For the text-containing cell, return its midpoint in (x, y) coordinate format. 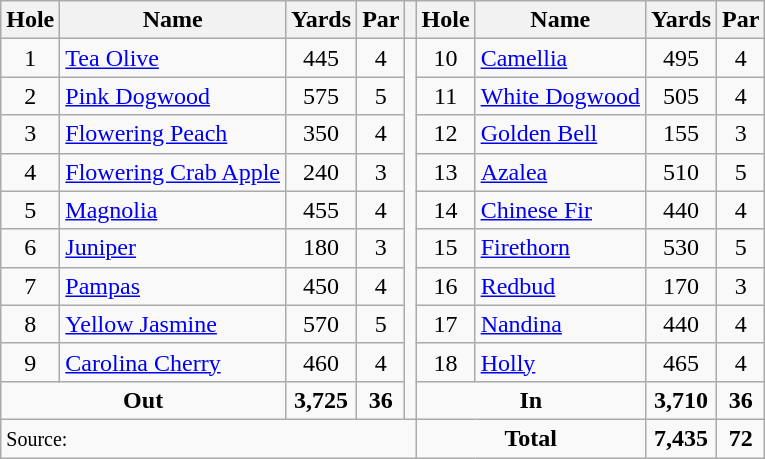
16 (446, 286)
455 (322, 210)
10 (446, 58)
3,725 (322, 400)
In (530, 400)
510 (680, 172)
8 (30, 324)
Chinese Fir (560, 210)
530 (680, 248)
18 (446, 362)
9 (30, 362)
7,435 (680, 438)
350 (322, 134)
465 (680, 362)
170 (680, 286)
17 (446, 324)
460 (322, 362)
12 (446, 134)
Out (144, 400)
505 (680, 96)
575 (322, 96)
570 (322, 324)
Source: (208, 438)
72 (741, 438)
450 (322, 286)
6 (30, 248)
180 (322, 248)
14 (446, 210)
White Dogwood (560, 96)
11 (446, 96)
Flowering Peach (173, 134)
Camellia (560, 58)
13 (446, 172)
Juniper (173, 248)
Firethorn (560, 248)
3,710 (680, 400)
Pink Dogwood (173, 96)
Nandina (560, 324)
7 (30, 286)
Redbud (560, 286)
2 (30, 96)
240 (322, 172)
Yellow Jasmine (173, 324)
Holly (560, 362)
1 (30, 58)
Pampas (173, 286)
15 (446, 248)
Golden Bell (560, 134)
Carolina Cherry (173, 362)
495 (680, 58)
Total (530, 438)
Magnolia (173, 210)
Tea Olive (173, 58)
Flowering Crab Apple (173, 172)
445 (322, 58)
Azalea (560, 172)
155 (680, 134)
